Provide the (X, Y) coordinate of the cell's center where the given text is located.  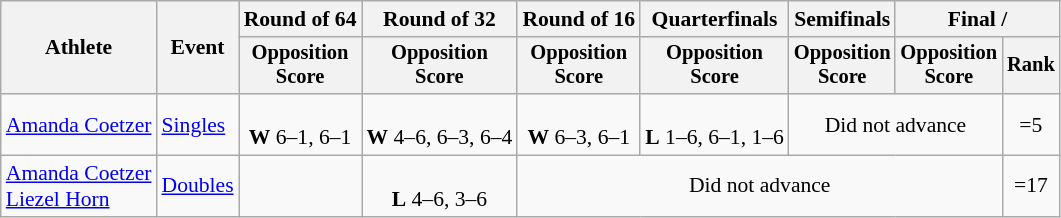
Semifinals (842, 19)
Amanda Coetzer (79, 124)
L 1–6, 6–1, 1–6 (714, 124)
=5 (1031, 124)
Singles (198, 124)
=17 (1031, 186)
Round of 64 (300, 19)
Athlete (79, 48)
L 4–6, 3–6 (440, 186)
W 6–1, 6–1 (300, 124)
Doubles (198, 186)
Event (198, 48)
Round of 32 (440, 19)
Quarterfinals (714, 19)
Amanda CoetzerLiezel Horn (79, 186)
Final / (977, 19)
W 4–6, 6–3, 6–4 (440, 124)
Round of 16 (578, 19)
W 6–3, 6–1 (578, 124)
Rank (1031, 66)
